Locate the cell with the specified text and output its [X, Y] center coordinate. 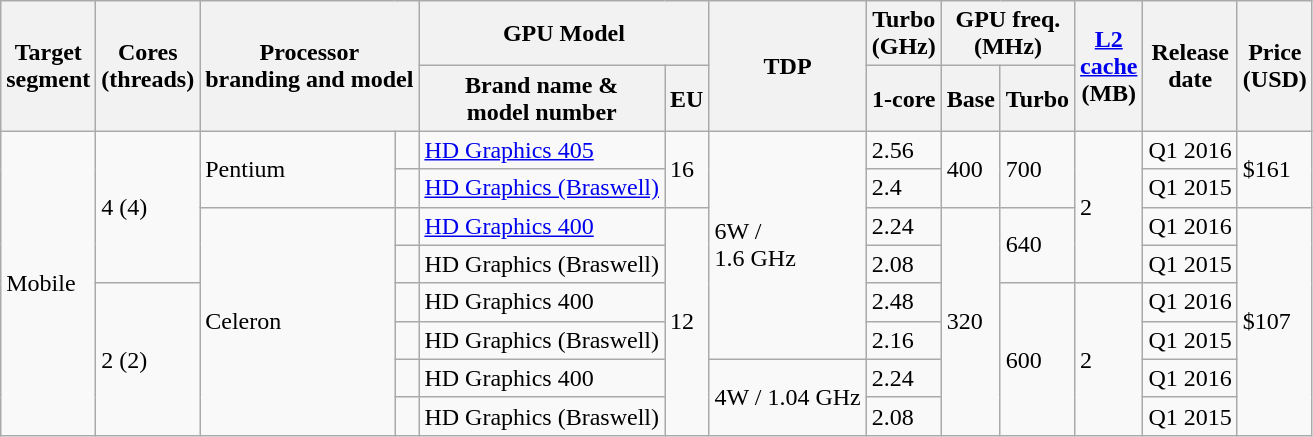
320 [970, 321]
GPU Model [564, 34]
$161 [1274, 169]
2.4 [904, 188]
$107 [1274, 321]
Turbo [1037, 98]
2.56 [904, 150]
640 [1037, 245]
Brand name &model number [542, 98]
GPU freq.(MHz) [1008, 34]
Turbo(GHz) [904, 34]
4 (4) [148, 207]
6W / 1.6 GHz [788, 245]
Celeron [298, 321]
1-core [904, 98]
2.16 [904, 340]
HD Graphics 405 [542, 150]
400 [970, 169]
Releasedate [1190, 66]
600 [1037, 359]
Processorbranding and model [310, 66]
Base [970, 98]
Price(USD) [1274, 66]
L2cache(MB) [1109, 66]
2.48 [904, 302]
Cores(threads) [148, 66]
700 [1037, 169]
4W / 1.04 GHz [788, 397]
Pentium [298, 169]
16 [687, 169]
12 [687, 321]
TDP [788, 66]
2 (2) [148, 359]
Mobile [48, 283]
EU [687, 98]
Targetsegment [48, 66]
